Locate the cell with the specified text and output its (X, Y) center coordinate. 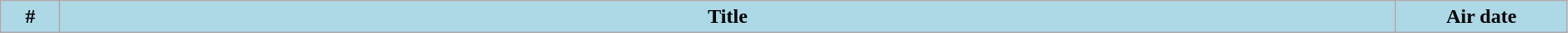
Title (728, 17)
Air date (1481, 17)
# (30, 17)
